For the text-containing cell, return its midpoint in [X, Y] coordinate format. 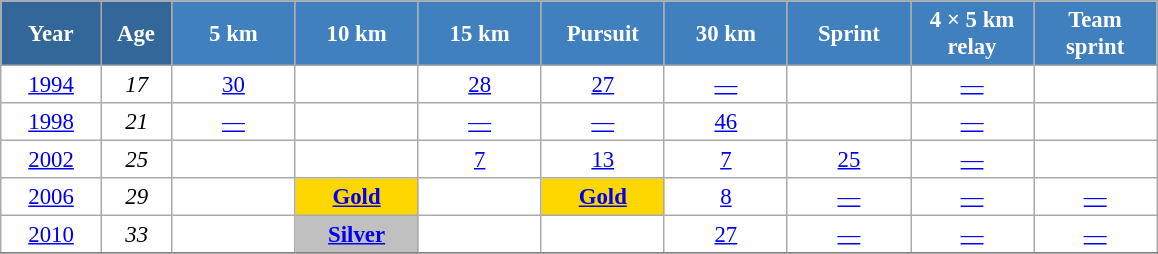
2006 [52, 197]
1994 [52, 85]
Silver [356, 235]
30 km [726, 34]
Year [52, 34]
15 km [480, 34]
Pursuit [602, 34]
28 [480, 85]
2002 [52, 160]
21 [136, 122]
Age [136, 34]
29 [136, 197]
13 [602, 160]
30 [234, 85]
17 [136, 85]
8 [726, 197]
2010 [52, 235]
Sprint [848, 34]
4 × 5 km relay [972, 34]
46 [726, 122]
1998 [52, 122]
Team sprint [1096, 34]
33 [136, 235]
10 km [356, 34]
5 km [234, 34]
